Pinpoint the cell where the given text exists, returning its (X, Y) midpoint coordinate. 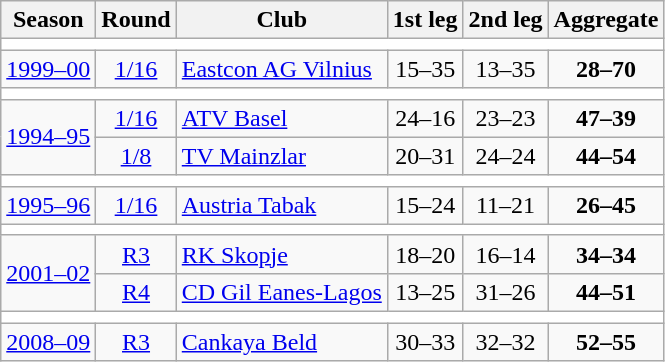
18–20 (425, 254)
23–23 (506, 118)
34–34 (606, 254)
Cankaya Beld (282, 341)
44–54 (606, 156)
Season (48, 20)
Austria Tabak (282, 205)
1/8 (136, 156)
26–45 (606, 205)
15–24 (425, 205)
52–55 (606, 341)
32–32 (506, 341)
24–16 (425, 118)
Aggregate (606, 20)
15–35 (425, 69)
R4 (136, 292)
2008–09 (48, 341)
ATV Basel (282, 118)
CD Gil Eanes-Lagos (282, 292)
24–24 (506, 156)
2nd leg (506, 20)
1995–96 (48, 205)
11–21 (506, 205)
31–26 (506, 292)
Round (136, 20)
44–51 (606, 292)
16–14 (506, 254)
2001–02 (48, 273)
28–70 (606, 69)
TV Mainzlar (282, 156)
Club (282, 20)
RK Skopje (282, 254)
1994–95 (48, 137)
13–35 (506, 69)
20–31 (425, 156)
47–39 (606, 118)
1999–00 (48, 69)
1st leg (425, 20)
30–33 (425, 341)
13–25 (425, 292)
Eastcon AG Vilnius (282, 69)
